Search for the cell housing the specified text and yield its [x, y] center coordinate. 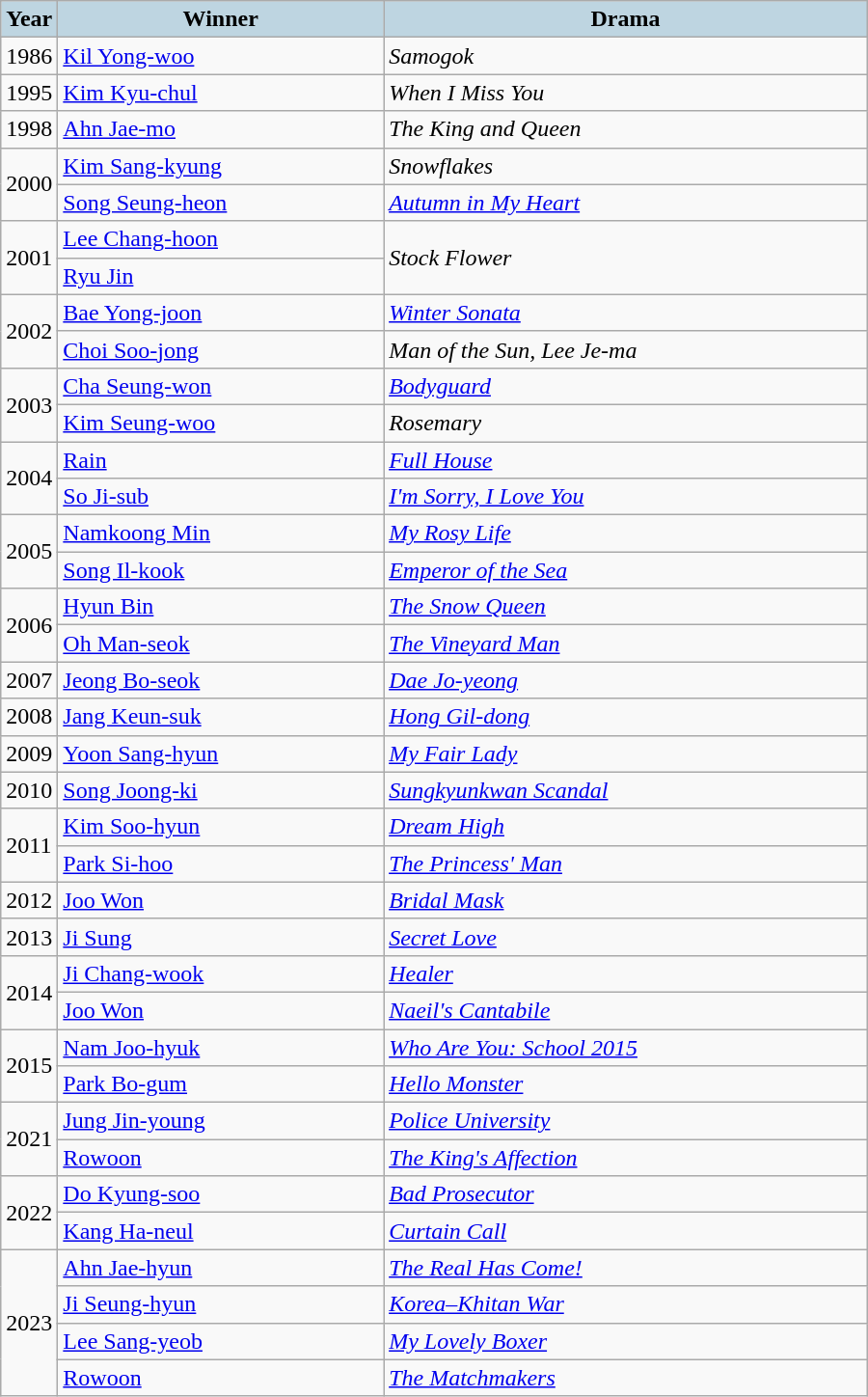
Ryu Jin [221, 276]
Naeil's Cantabile [626, 1010]
Emperor of the Sea [626, 570]
Korea–Khitan War [626, 1304]
Cha Seung-won [221, 386]
1986 [29, 56]
When I Miss You [626, 93]
Rosemary [626, 423]
Drama [626, 19]
Man of the Sun, Lee Je-ma [626, 349]
Kim Seung-woo [221, 423]
2008 [29, 717]
So Ji-sub [221, 497]
Jeong Bo-seok [221, 680]
1998 [29, 129]
Kang Ha-neul [221, 1231]
Ahn Jae-hyun [221, 1268]
The King's Affection [626, 1158]
2004 [29, 479]
Jang Keun-suk [221, 717]
Winner [221, 19]
2014 [29, 992]
1995 [29, 93]
Samogok [626, 56]
Bodyguard [626, 386]
The Snow Queen [626, 607]
Kim Kyu-chul [221, 93]
Nam Joo-hyuk [221, 1047]
Autumn in My Heart [626, 203]
Park Bo-gum [221, 1084]
Do Kyung-soo [221, 1194]
2002 [29, 331]
2015 [29, 1065]
Full House [626, 460]
Lee Chang-hoon [221, 239]
The Princess' Man [626, 863]
My Fair Lady [626, 753]
Kim Soo-hyun [221, 827]
2021 [29, 1139]
Lee Sang-yeob [221, 1341]
Who Are You: School 2015 [626, 1047]
Dae Jo-yeong [626, 680]
2005 [29, 552]
Kil Yong-woo [221, 56]
Rain [221, 460]
Police University [626, 1121]
2013 [29, 937]
Oh Man-seok [221, 644]
2012 [29, 900]
Ji Sung [221, 937]
2006 [29, 625]
Ahn Jae-mo [221, 129]
Ji Seung-hyun [221, 1304]
Bad Prosecutor [626, 1194]
Sungkyunkwan Scandal [626, 790]
2000 [29, 184]
Bae Yong-joon [221, 313]
2003 [29, 404]
Stock Flower [626, 258]
Healer [626, 973]
Winter Sonata [626, 313]
Namkoong Min [221, 534]
2001 [29, 258]
Curtain Call [626, 1231]
Song Joong-ki [221, 790]
2022 [29, 1213]
My Rosy Life [626, 534]
2023 [29, 1323]
Dream High [626, 827]
2007 [29, 680]
Song Seung-heon [221, 203]
The Matchmakers [626, 1378]
Kim Sang-kyung [221, 166]
Snowflakes [626, 166]
I'm Sorry, I Love You [626, 497]
The Vineyard Man [626, 644]
Jung Jin-young [221, 1121]
Year [29, 19]
Choi Soo-jong [221, 349]
Ji Chang-wook [221, 973]
Secret Love [626, 937]
Hello Monster [626, 1084]
2011 [29, 845]
Bridal Mask [626, 900]
My Lovely Boxer [626, 1341]
Hong Gil-dong [626, 717]
The Real Has Come! [626, 1268]
2010 [29, 790]
Yoon Sang-hyun [221, 753]
Hyun Bin [221, 607]
Song Il-kook [221, 570]
2009 [29, 753]
Park Si-hoo [221, 863]
The King and Queen [626, 129]
